Find where the given text appears and provide that cell's center as [x, y] coordinate. 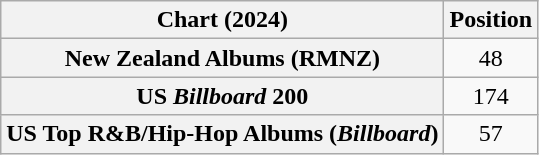
New Zealand Albums (RMNZ) [222, 58]
Chart (2024) [222, 20]
48 [491, 58]
174 [491, 96]
57 [491, 134]
US Billboard 200 [222, 96]
US Top R&B/Hip-Hop Albums (Billboard) [222, 134]
Position [491, 20]
